Capture the cell that displays the provided text and extract its [X, Y] central coordinate. 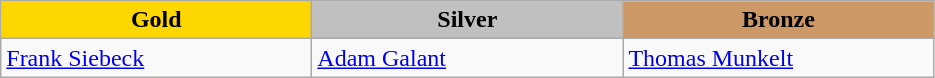
Gold [156, 20]
Bronze [778, 20]
Frank Siebeck [156, 58]
Silver [468, 20]
Thomas Munkelt [778, 58]
Adam Galant [468, 58]
